Extract the [x, y] coordinate from the center of the cell holding the provided text.  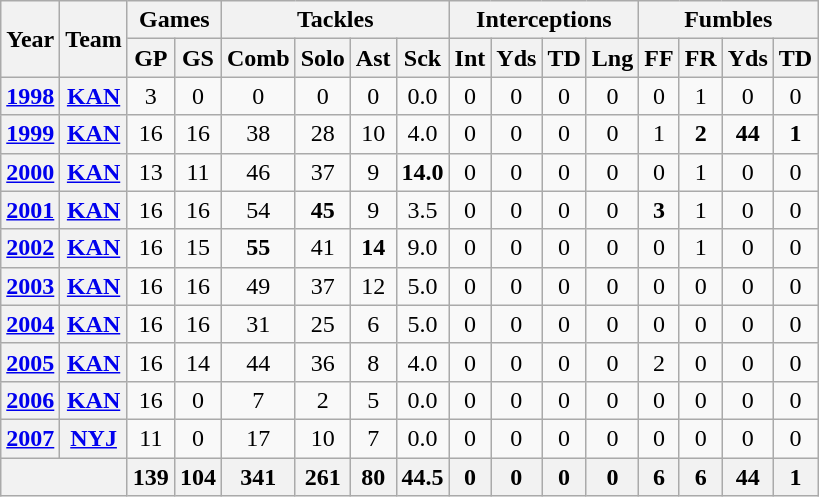
Team [94, 39]
12 [373, 286]
Games [174, 20]
45 [322, 210]
Ast [373, 58]
Lng [612, 58]
31 [258, 324]
2004 [30, 324]
15 [198, 248]
13 [150, 172]
2001 [30, 210]
2003 [30, 286]
55 [258, 248]
139 [150, 477]
38 [258, 134]
2002 [30, 248]
14.0 [422, 172]
GP [150, 58]
1998 [30, 96]
1999 [30, 134]
Sck [422, 58]
28 [322, 134]
17 [258, 438]
2006 [30, 400]
36 [322, 362]
9.0 [422, 248]
49 [258, 286]
5 [373, 400]
44.5 [422, 477]
2000 [30, 172]
104 [198, 477]
Tackles [335, 20]
Fumbles [728, 20]
46 [258, 172]
2005 [30, 362]
Interceptions [544, 20]
25 [322, 324]
Solo [322, 58]
261 [322, 477]
8 [373, 362]
Year [30, 39]
FR [700, 58]
2007 [30, 438]
54 [258, 210]
341 [258, 477]
NYJ [94, 438]
GS [198, 58]
FF [659, 58]
Comb [258, 58]
80 [373, 477]
41 [322, 248]
Int [470, 58]
3.5 [422, 210]
